From the cell containing the given text, extract its center point as [X, Y] coordinate. 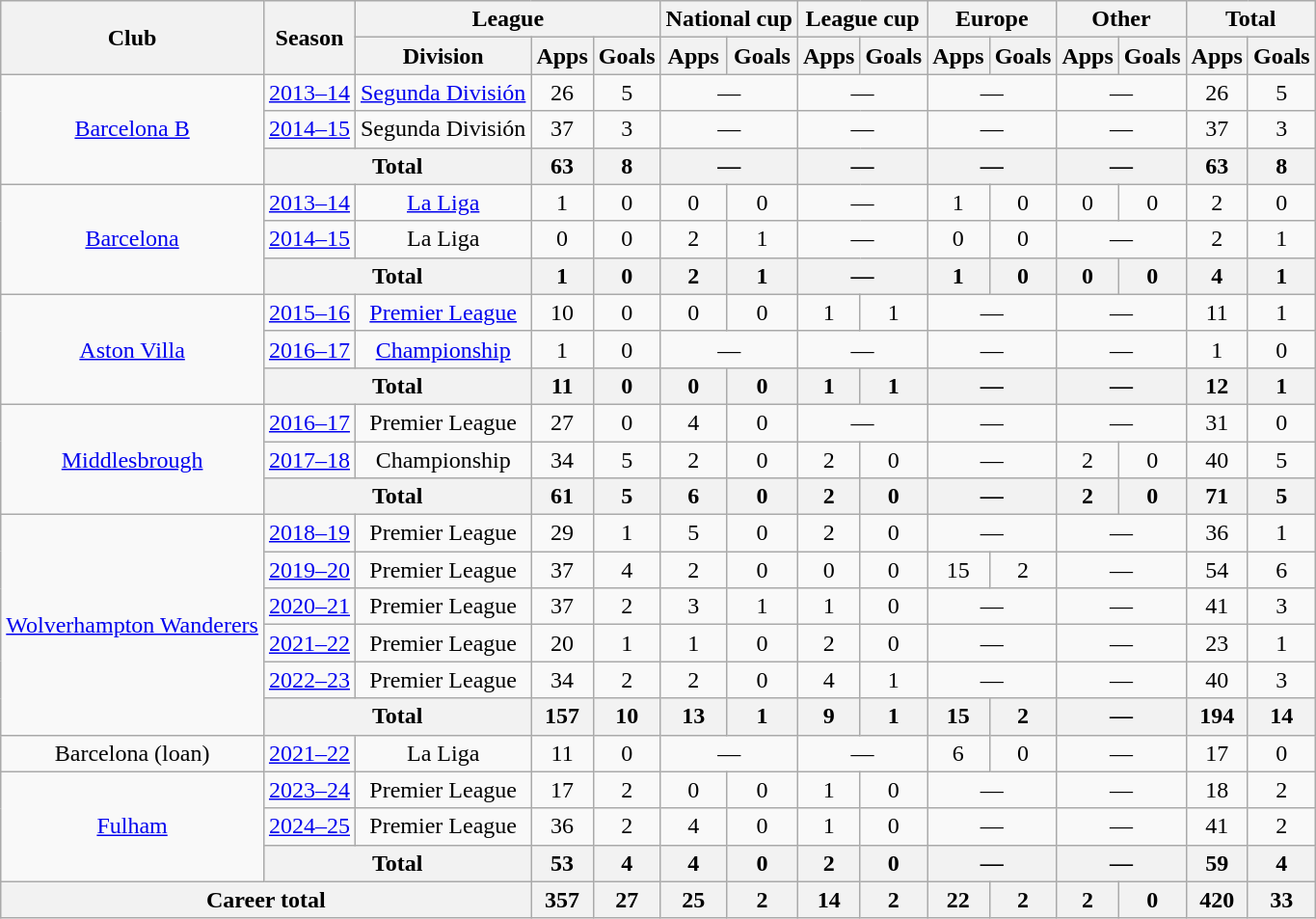
League cup [862, 19]
61 [562, 497]
357 [562, 900]
53 [562, 863]
22 [958, 900]
Career total [266, 900]
National cup [729, 19]
2024–25 [309, 826]
12 [1217, 386]
Wolverhampton Wanderers [133, 625]
18 [1217, 790]
157 [562, 716]
Division [443, 56]
420 [1217, 900]
Barcelona (loan) [133, 753]
Fulham [133, 826]
Europe [992, 19]
2022–23 [309, 680]
71 [1217, 497]
Barcelona B [133, 129]
59 [1217, 863]
Aston Villa [133, 349]
29 [562, 533]
13 [693, 716]
2018–19 [309, 533]
194 [1217, 716]
2015–16 [309, 312]
2019–20 [309, 570]
2023–24 [309, 790]
20 [562, 643]
League [507, 19]
31 [1217, 422]
Other [1121, 19]
54 [1217, 570]
Club [133, 38]
Middlesbrough [133, 459]
Season [309, 38]
Barcelona [133, 239]
2017–18 [309, 460]
25 [693, 900]
23 [1217, 643]
9 [828, 716]
33 [1281, 900]
2020–21 [309, 607]
